Extract the [x, y] coordinate from the center of the cell holding the provided text.  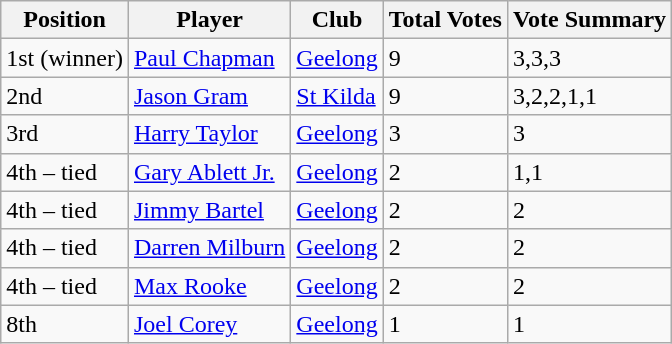
1,1 [589, 172]
Jimmy Bartel [209, 210]
Joel Corey [209, 324]
3rd [65, 134]
3,3,3 [589, 58]
Position [65, 20]
3,2,2,1,1 [589, 96]
2nd [65, 96]
Total Votes [445, 20]
Harry Taylor [209, 134]
Vote Summary [589, 20]
Paul Chapman [209, 58]
Jason Gram [209, 96]
Gary Ablett Jr. [209, 172]
Club [337, 20]
Darren Milburn [209, 248]
1st (winner) [65, 58]
Max Rooke [209, 286]
St Kilda [337, 96]
8th [65, 324]
Player [209, 20]
